For the text-containing cell, return its midpoint in (x, y) coordinate format. 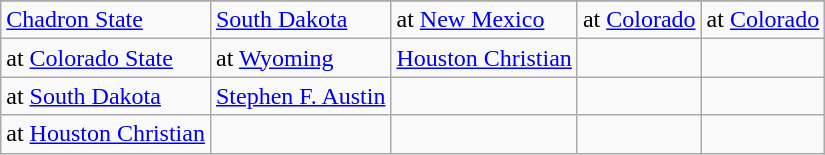
Houston Christian (484, 58)
South Dakota (300, 20)
at Houston Christian (106, 134)
Stephen F. Austin (300, 96)
at Wyoming (300, 58)
at New Mexico (484, 20)
Chadron State (106, 20)
at South Dakota (106, 96)
at Colorado State (106, 58)
